For the text-containing cell, return its midpoint in (x, y) coordinate format. 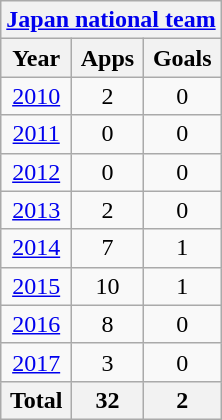
Japan national team (111, 20)
2012 (36, 172)
Goals (182, 58)
2017 (36, 362)
32 (108, 400)
10 (108, 286)
2016 (36, 324)
2010 (36, 96)
2014 (36, 248)
Year (36, 58)
7 (108, 248)
2011 (36, 134)
Apps (108, 58)
Total (36, 400)
2013 (36, 210)
8 (108, 324)
2015 (36, 286)
3 (108, 362)
